Scan for the cell matching the given text and deliver its [X, Y] coordinate at center. 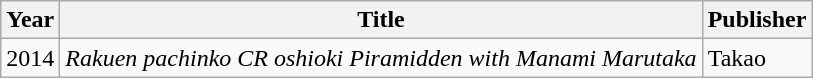
Title [381, 20]
Year [30, 20]
Takao [757, 58]
Publisher [757, 20]
Rakuen pachinko CR oshioki Piramidden with Manami Marutaka [381, 58]
2014 [30, 58]
